Return the [X, Y] coordinate for the center point of the cell that contains the specified text.  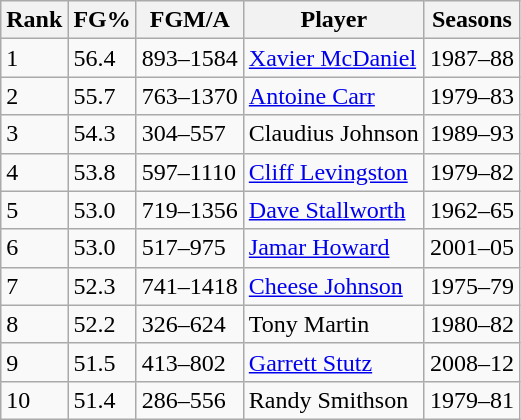
1962–65 [472, 210]
Antoine Carr [334, 96]
4 [34, 172]
Player [334, 20]
Garrett Stutz [334, 362]
1980–82 [472, 324]
56.4 [102, 58]
893–1584 [190, 58]
54.3 [102, 134]
2001–05 [472, 248]
2 [34, 96]
597–1110 [190, 172]
517–975 [190, 248]
763–1370 [190, 96]
52.2 [102, 324]
2008–12 [472, 362]
Seasons [472, 20]
FGM/A [190, 20]
5 [34, 210]
Xavier McDaniel [334, 58]
51.5 [102, 362]
Cheese Johnson [334, 286]
1979–81 [472, 400]
3 [34, 134]
1987–88 [472, 58]
55.7 [102, 96]
Cliff Levingston [334, 172]
413–802 [190, 362]
Randy Smithson [334, 400]
Jamar Howard [334, 248]
326–624 [190, 324]
304–557 [190, 134]
1979–82 [472, 172]
FG% [102, 20]
1 [34, 58]
Claudius Johnson [334, 134]
Tony Martin [334, 324]
51.4 [102, 400]
741–1418 [190, 286]
53.8 [102, 172]
719–1356 [190, 210]
1989–93 [472, 134]
6 [34, 248]
52.3 [102, 286]
7 [34, 286]
10 [34, 400]
1979–83 [472, 96]
9 [34, 362]
286–556 [190, 400]
Rank [34, 20]
1975–79 [472, 286]
8 [34, 324]
Dave Stallworth [334, 210]
